Output the (X, Y) coordinate of the center of the cell containing the given text.  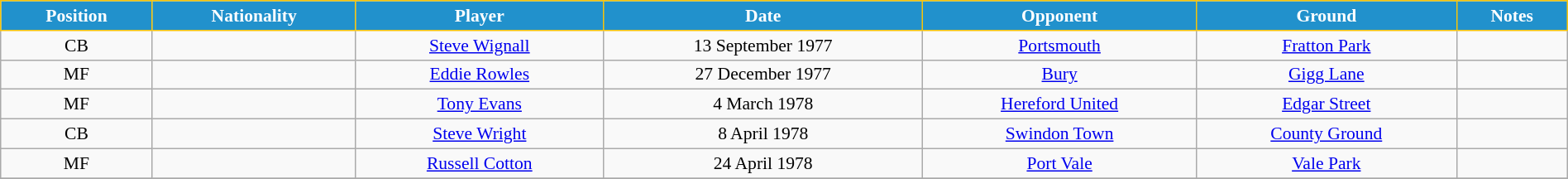
Russell Cotton (480, 163)
8 April 1978 (762, 134)
Steve Wignall (480, 46)
Eddie Rowles (480, 75)
27 December 1977 (762, 75)
Tony Evans (480, 104)
Vale Park (1327, 163)
Ground (1327, 16)
Hereford United (1059, 104)
Gigg Lane (1327, 75)
Nationality (254, 16)
Swindon Town (1059, 134)
County Ground (1327, 134)
Port Vale (1059, 163)
Player (480, 16)
13 September 1977 (762, 46)
Date (762, 16)
Bury (1059, 75)
4 March 1978 (762, 104)
Steve Wright (480, 134)
Fratton Park (1327, 46)
Position (76, 16)
Opponent (1059, 16)
Portsmouth (1059, 46)
Notes (1512, 16)
Edgar Street (1327, 104)
24 April 1978 (762, 163)
